Find where the given text appears and provide that cell's center as [X, Y] coordinate. 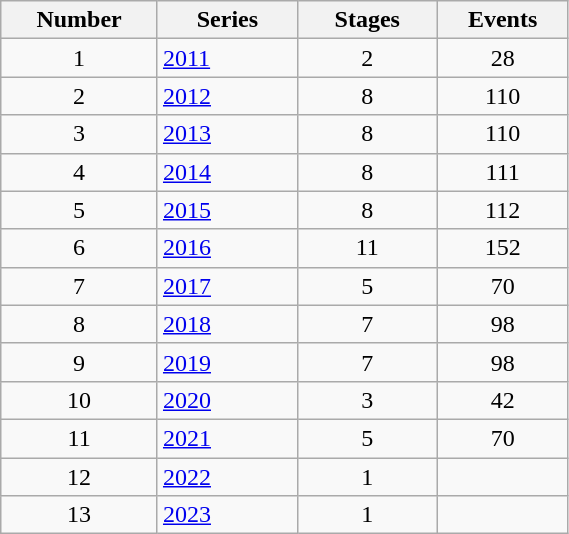
2017 [227, 286]
2016 [227, 248]
42 [502, 400]
111 [502, 172]
28 [502, 58]
2021 [227, 438]
152 [502, 248]
6 [80, 248]
Events [502, 20]
9 [80, 362]
2022 [227, 477]
2015 [227, 210]
2023 [227, 515]
10 [80, 400]
2018 [227, 324]
2014 [227, 172]
112 [502, 210]
2012 [227, 96]
4 [80, 172]
Number [80, 20]
2019 [227, 362]
Series [227, 20]
Stages [367, 20]
2020 [227, 400]
12 [80, 477]
13 [80, 515]
2013 [227, 134]
2011 [227, 58]
